For the text-containing cell, return its midpoint in [x, y] coordinate format. 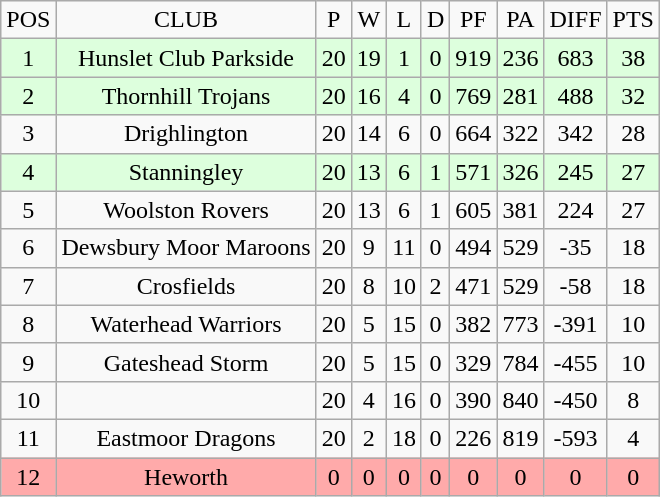
381 [520, 210]
-391 [576, 324]
326 [520, 172]
P [334, 20]
382 [474, 324]
919 [474, 58]
494 [474, 248]
342 [576, 134]
281 [520, 96]
PTS [633, 20]
38 [633, 58]
Thornhill Trojans [186, 96]
POS [28, 20]
D [435, 20]
245 [576, 172]
-455 [576, 362]
DIFF [576, 20]
12 [28, 477]
PA [520, 20]
Waterhead Warriors [186, 324]
226 [474, 438]
Gateshead Storm [186, 362]
471 [474, 286]
390 [474, 400]
32 [633, 96]
-58 [576, 286]
488 [576, 96]
-35 [576, 248]
224 [576, 210]
819 [520, 438]
Stanningley [186, 172]
-593 [576, 438]
W [368, 20]
3 [28, 134]
Eastmoor Dragons [186, 438]
322 [520, 134]
14 [368, 134]
571 [474, 172]
Drighlington [186, 134]
CLUB [186, 20]
Crosfields [186, 286]
236 [520, 58]
7 [28, 286]
28 [633, 134]
329 [474, 362]
784 [520, 362]
L [404, 20]
19 [368, 58]
Dewsbury Moor Maroons [186, 248]
664 [474, 134]
-450 [576, 400]
773 [520, 324]
Woolston Rovers [186, 210]
683 [576, 58]
Hunslet Club Parkside [186, 58]
605 [474, 210]
Heworth [186, 477]
840 [520, 400]
769 [474, 96]
PF [474, 20]
